For the text-containing cell, return its midpoint in [x, y] coordinate format. 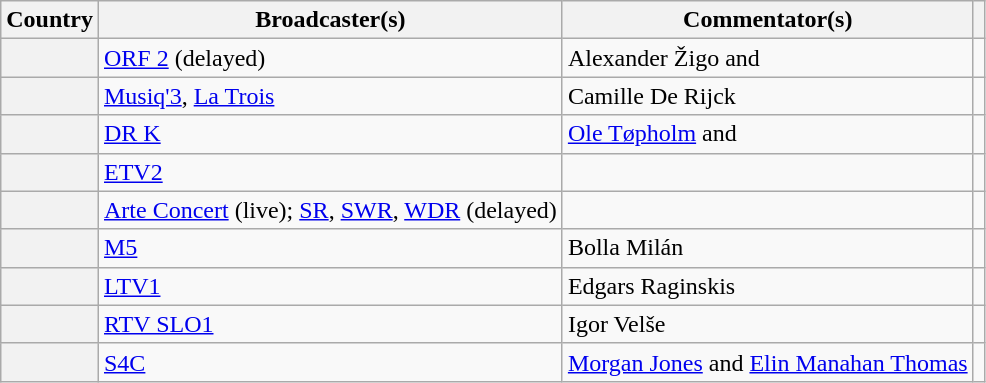
Bolla Milán [768, 248]
Broadcaster(s) [330, 20]
ETV2 [330, 172]
Igor Velše [768, 324]
ORF 2 (delayed) [330, 58]
Ole Tøpholm and [768, 134]
Arte Concert (live); SR, SWR, WDR (delayed) [330, 210]
Camille De Rijck [768, 96]
M5 [330, 248]
Morgan Jones and Elin Manahan Thomas [768, 362]
RTV SLO1 [330, 324]
DR K [330, 134]
S4C [330, 362]
Edgars Raginskis [768, 286]
Country [50, 20]
LTV1 [330, 286]
Musiq'3, La Trois [330, 96]
Commentator(s) [768, 20]
Alexander Žigo and [768, 58]
